Identify which cell holds the provided text, then report its (X, Y) central coordinate. 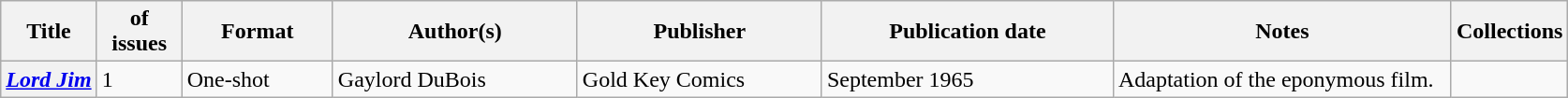
Notes (1281, 32)
Publication date (967, 32)
Gold Key Comics (699, 79)
Collections (1509, 32)
Author(s) (455, 32)
Publisher (699, 32)
Lord Jim (49, 79)
Adaptation of the eponymous film. (1281, 79)
1 (139, 79)
of issues (139, 32)
Gaylord DuBois (455, 79)
September 1965 (967, 79)
Title (49, 32)
Format (257, 32)
One-shot (257, 79)
